For the text-containing cell, return its midpoint in (X, Y) coordinate format. 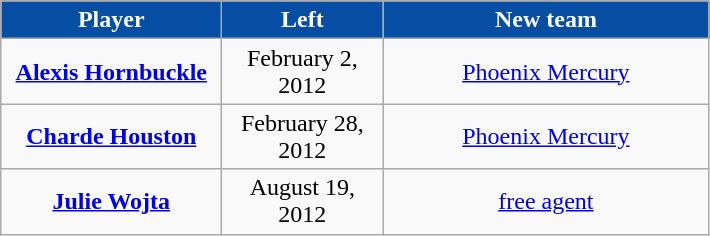
New team (546, 20)
Alexis Hornbuckle (112, 72)
free agent (546, 202)
Charde Houston (112, 136)
Player (112, 20)
Left (302, 20)
August 19, 2012 (302, 202)
February 2, 2012 (302, 72)
February 28, 2012 (302, 136)
Julie Wojta (112, 202)
